Find where the given text appears and provide that cell's center as (x, y) coordinate. 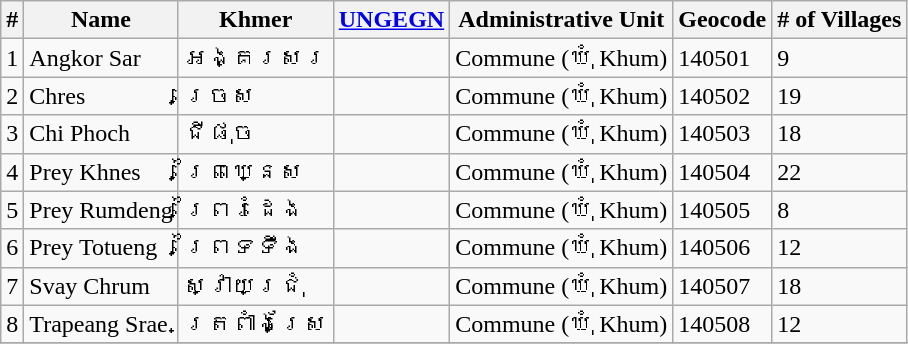
9 (840, 58)
ព្រៃទទឹង (256, 248)
Administrative Unit (562, 20)
Prey Totueng (101, 248)
5 (12, 210)
2 (12, 96)
Svay Chrum (101, 286)
140508 (722, 324)
Prey Khnes (101, 172)
140503 (722, 134)
7 (12, 286)
Angkor Sar (101, 58)
22 (840, 172)
6 (12, 248)
Geocode (722, 20)
140504 (722, 172)
19 (840, 96)
3 (12, 134)
140505 (722, 210)
UNGEGN (391, 20)
140507 (722, 286)
# of Villages (840, 20)
Khmer (256, 20)
ព្រៃឃ្នេស (256, 172)
# (12, 20)
4 (12, 172)
អង្គរសរ (256, 58)
1 (12, 58)
140501 (722, 58)
140506 (722, 248)
Chi Phoch (101, 134)
Chres (101, 96)
140502 (722, 96)
Prey Rumdeng (101, 210)
ស្វាយជ្រុំ (256, 286)
Trapeang Srae (101, 324)
ច្រេស (256, 96)
ត្រពាំងស្រែ (256, 324)
ព្រៃរំដេង (256, 210)
ជីផុច (256, 134)
Name (101, 20)
